Find where the given text appears and provide that cell's center as [X, Y] coordinate. 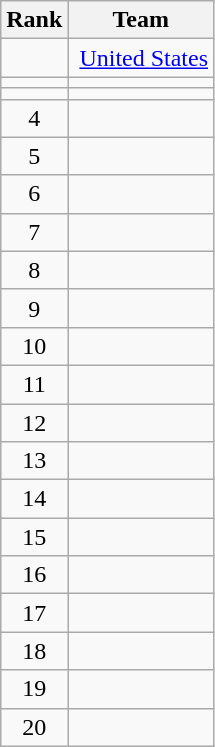
7 [34, 232]
9 [34, 308]
19 [34, 689]
Rank [34, 20]
5 [34, 156]
20 [34, 727]
11 [34, 384]
15 [34, 537]
12 [34, 423]
18 [34, 651]
8 [34, 270]
17 [34, 613]
14 [34, 499]
13 [34, 461]
4 [34, 118]
16 [34, 575]
Team [141, 20]
10 [34, 346]
6 [34, 194]
United States [141, 58]
